Determine the (X, Y) coordinate at the center of the cell enclosing the given text.  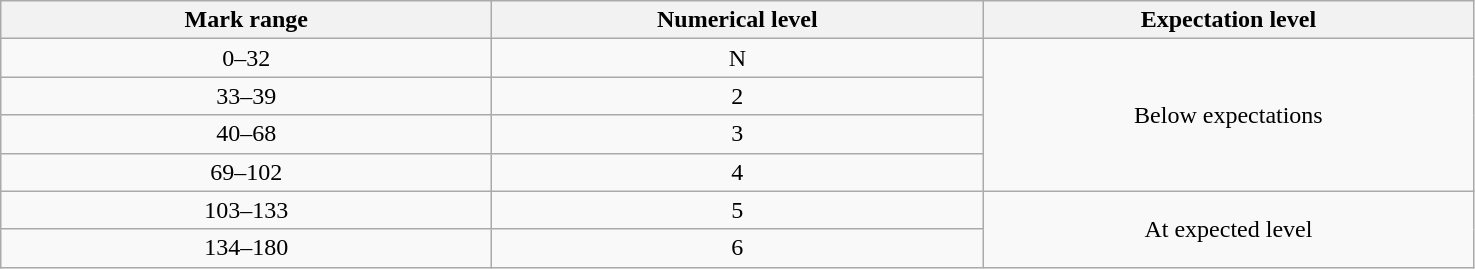
Expectation level (1228, 20)
40–68 (246, 134)
3 (738, 134)
2 (738, 96)
103–133 (246, 210)
6 (738, 248)
At expected level (1228, 229)
Below expectations (1228, 115)
Mark range (246, 20)
0–32 (246, 58)
Numerical level (738, 20)
69–102 (246, 172)
N (738, 58)
33–39 (246, 96)
134–180 (246, 248)
4 (738, 172)
5 (738, 210)
